Output the [X, Y] coordinate of the center of the cell containing the given text.  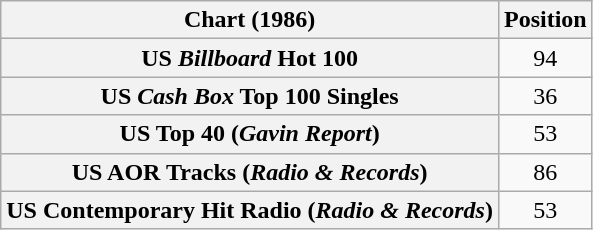
Chart (1986) [250, 20]
86 [545, 172]
US Billboard Hot 100 [250, 58]
94 [545, 58]
Position [545, 20]
36 [545, 96]
US Contemporary Hit Radio (Radio & Records) [250, 210]
US Top 40 (Gavin Report) [250, 134]
US Cash Box Top 100 Singles [250, 96]
US AOR Tracks (Radio & Records) [250, 172]
